Pinpoint the cell where the given text exists, returning its (X, Y) midpoint coordinate. 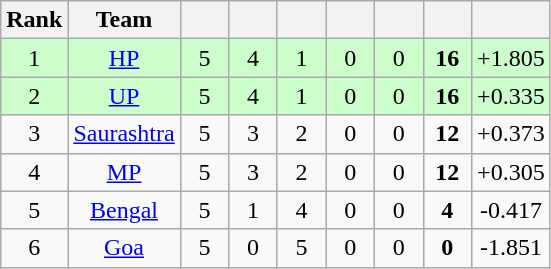
+0.305 (512, 172)
Team (124, 20)
Goa (124, 248)
-1.851 (512, 248)
MP (124, 172)
Rank (34, 20)
+1.805 (512, 58)
+0.335 (512, 96)
6 (34, 248)
+0.373 (512, 134)
UP (124, 96)
HP (124, 58)
Bengal (124, 210)
-0.417 (512, 210)
Saurashtra (124, 134)
